Scan for the cell matching the given text and deliver its (x, y) coordinate at center. 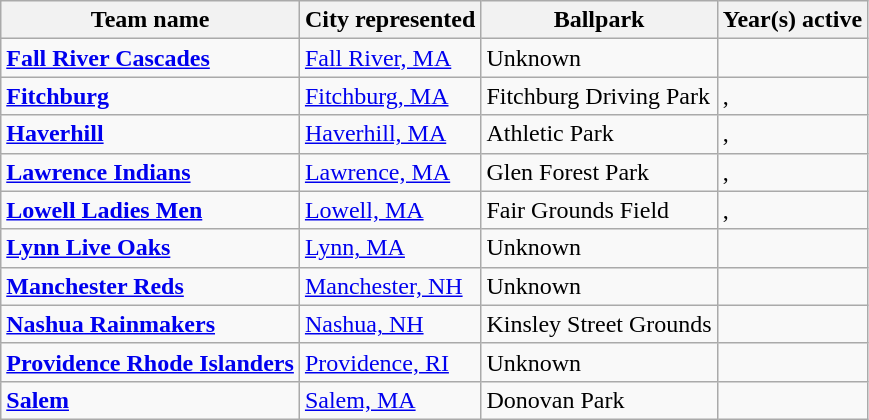
Lowell, MA (390, 210)
Glen Forest Park (599, 172)
Fall River Cascades (150, 58)
Kinsley Street Grounds (599, 324)
Lynn, MA (390, 248)
Team name (150, 20)
Salem (150, 400)
Fitchburg, MA (390, 96)
Year(s) active (792, 20)
Manchester Reds (150, 286)
Salem, MA (390, 400)
Lawrence, MA (390, 172)
Fair Grounds Field (599, 210)
Fitchburg (150, 96)
Lynn Live Oaks (150, 248)
City represented (390, 20)
Nashua Rainmakers (150, 324)
Ballpark (599, 20)
Lowell Ladies Men (150, 210)
Providence Rhode Islanders (150, 362)
Manchester, NH (390, 286)
Donovan Park (599, 400)
Haverhill, MA (390, 134)
Fitchburg Driving Park (599, 96)
Haverhill (150, 134)
Athletic Park (599, 134)
Nashua, NH (390, 324)
Lawrence Indians (150, 172)
Fall River, MA (390, 58)
Providence, RI (390, 362)
